For the text-containing cell, return its midpoint in [X, Y] coordinate format. 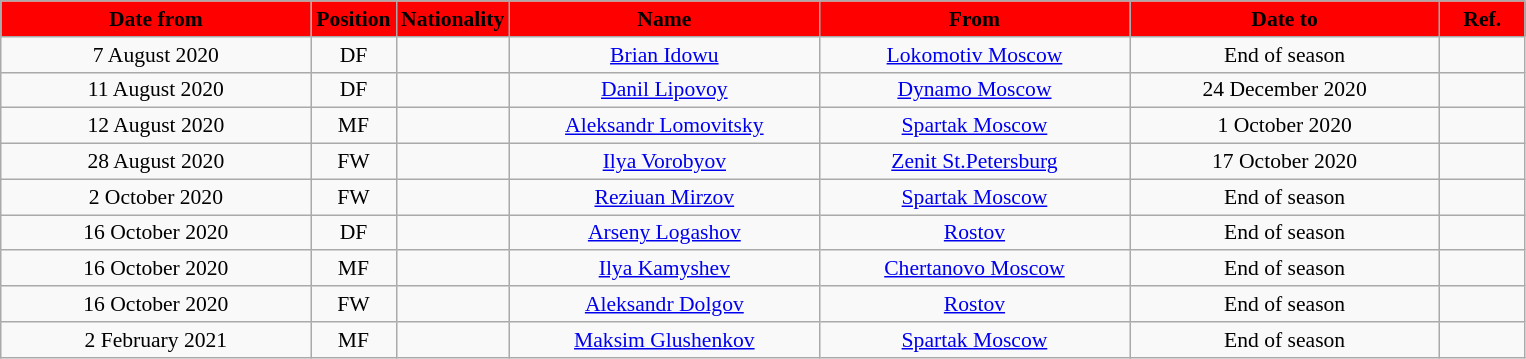
7 August 2020 [156, 55]
12 August 2020 [156, 126]
Ref. [1482, 19]
Nationality [452, 19]
Zenit St.Petersburg [974, 162]
11 August 2020 [156, 90]
Aleksandr Lomovitsky [664, 126]
1 October 2020 [1285, 126]
Ilya Kamyshev [664, 269]
Lokomotiv Moscow [974, 55]
2 February 2021 [156, 340]
Dynamo Moscow [974, 90]
Arseny Logashov [664, 233]
Name [664, 19]
Date to [1285, 19]
Aleksandr Dolgov [664, 304]
Danil Lipovoy [664, 90]
Maksim Glushenkov [664, 340]
28 August 2020 [156, 162]
24 December 2020 [1285, 90]
Brian Idowu [664, 55]
Date from [156, 19]
Reziuan Mirzov [664, 197]
17 October 2020 [1285, 162]
Position [354, 19]
Chertanovo Moscow [974, 269]
From [974, 19]
2 October 2020 [156, 197]
Ilya Vorobyov [664, 162]
